Identify which cell holds the provided text, then report its [x, y] central coordinate. 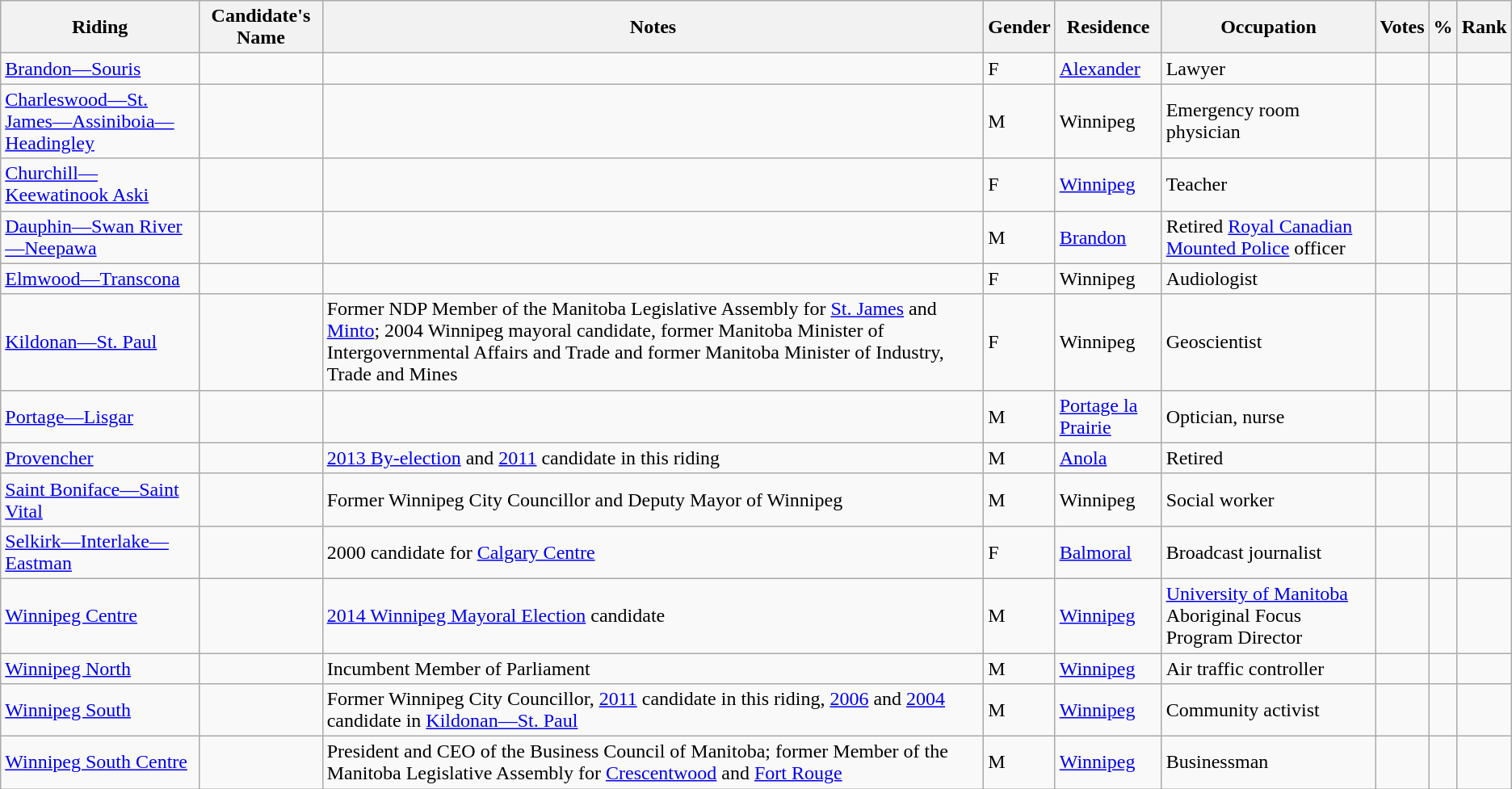
Provencher [100, 458]
Charleswood—St. James—Assiniboia—Headingley [100, 121]
Elmwood—Transcona [100, 279]
Geoscientist [1268, 342]
Businessman [1268, 762]
Occupation [1268, 27]
Gender [1019, 27]
Incumbent Member of Parliament [653, 668]
% [1443, 27]
Residence [1108, 27]
Social worker [1268, 499]
Teacher [1268, 184]
Kildonan—St. Paul [100, 342]
Retired Royal Canadian Mounted Police officer [1268, 237]
Former Winnipeg City Councillor, 2011 candidate in this riding, 2006 and 2004 candidate in Kildonan—St. Paul [653, 711]
2000 candidate for Calgary Centre [653, 552]
Winnipeg South Centre [100, 762]
Optician, nurse [1268, 417]
Votes [1402, 27]
Winnipeg North [100, 668]
Retired [1268, 458]
Winnipeg Centre [100, 615]
Brandon [1108, 237]
Alexander [1108, 69]
President and CEO of the Business Council of Manitoba; former Member of the Manitoba Legislative Assembly for Crescentwood and Fort Rouge [653, 762]
2013 By-election and 2011 candidate in this riding [653, 458]
Former Winnipeg City Councillor and Deputy Mayor of Winnipeg [653, 499]
Candidate's Name [262, 27]
Rank [1485, 27]
Winnipeg South [100, 711]
Brandon—Souris [100, 69]
Anola [1108, 458]
Churchill—Keewatinook Aski [100, 184]
Lawyer [1268, 69]
Portage—Lisgar [100, 417]
Community activist [1268, 711]
Selkirk—Interlake—Eastman [100, 552]
2014 Winnipeg Mayoral Election candidate [653, 615]
Notes [653, 27]
University of Manitoba Aboriginal Focus Program Director [1268, 615]
Air traffic controller [1268, 668]
Dauphin—Swan River—Neepawa [100, 237]
Riding [100, 27]
Saint Boniface—Saint Vital [100, 499]
Emergency room physician [1268, 121]
Balmoral [1108, 552]
Audiologist [1268, 279]
Portage la Prairie [1108, 417]
Broadcast journalist [1268, 552]
